Return the [X, Y] coordinate for the center point of the cell that contains the specified text.  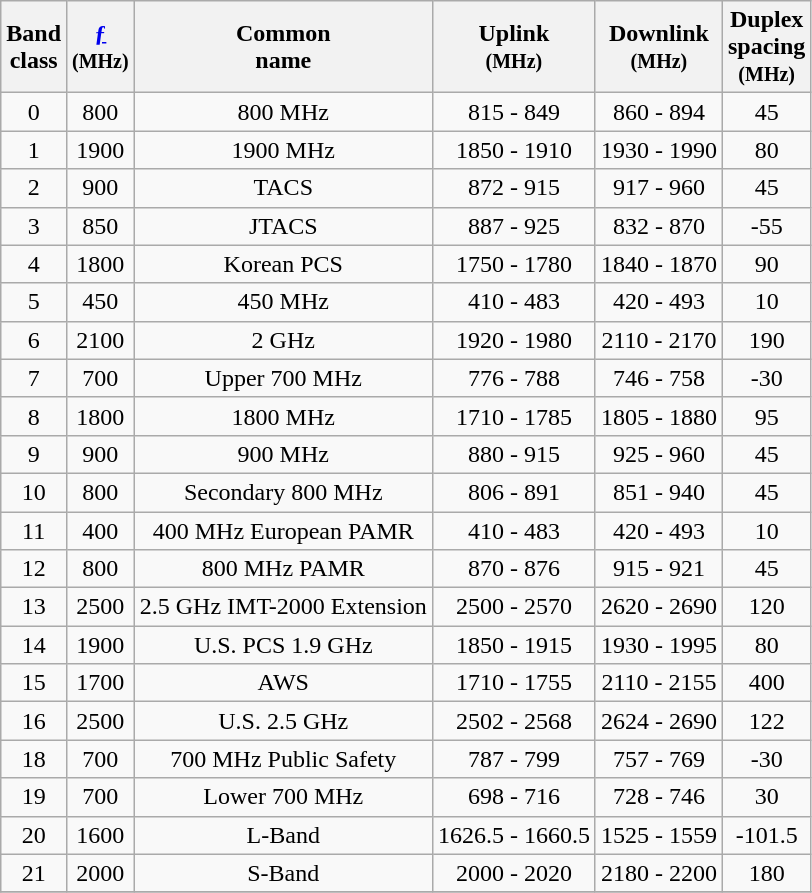
6 [34, 340]
U.S. PCS 1.9 GHz [283, 645]
872 - 915 [514, 188]
Korean PCS [283, 264]
1600 [101, 835]
JTACS [283, 226]
728 - 746 [658, 797]
450 MHz [283, 302]
15 [34, 683]
-101.5 [766, 835]
3 [34, 226]
915 - 921 [658, 569]
2 GHz [283, 340]
-55 [766, 226]
1710 - 1785 [514, 416]
757 - 769 [658, 759]
2502 - 2568 [514, 721]
2000 - 2020 [514, 873]
ƒ (MHz) [101, 47]
7 [34, 378]
20 [34, 835]
1850 - 1910 [514, 150]
1840 - 1870 [658, 264]
5 [34, 302]
4 [34, 264]
2180 - 2200 [658, 873]
Band class [34, 47]
Secondary 800 MHz [283, 492]
90 [766, 264]
746 - 758 [658, 378]
2624 - 2690 [658, 721]
0 [34, 112]
13 [34, 607]
AWS [283, 683]
776 - 788 [514, 378]
1805 - 1880 [658, 416]
1525 - 1559 [658, 835]
1900 MHz [283, 150]
887 - 925 [514, 226]
12 [34, 569]
120 [766, 607]
U.S. 2.5 GHz [283, 721]
698 - 716 [514, 797]
S-Band [283, 873]
1920 - 1980 [514, 340]
2.5 GHz IMT-2000 Extension [283, 607]
95 [766, 416]
787 - 799 [514, 759]
Uplink (MHz) [514, 47]
1930 - 1995 [658, 645]
Lower 700 MHz [283, 797]
16 [34, 721]
1850 - 1915 [514, 645]
2100 [101, 340]
700 MHz Public Safety [283, 759]
30 [766, 797]
11 [34, 531]
14 [34, 645]
400 MHz European PAMR [283, 531]
800 MHz PAMR [283, 569]
21 [34, 873]
1700 [101, 683]
TACS [283, 188]
2500 - 2570 [514, 607]
800 MHz [283, 112]
L-Band [283, 835]
Common name [283, 47]
1930 - 1990 [658, 150]
Upper 700 MHz [283, 378]
815 - 849 [514, 112]
Duplex spacing (MHz) [766, 47]
Downlink(MHz) [658, 47]
19 [34, 797]
18 [34, 759]
917 - 960 [658, 188]
1750 - 1780 [514, 264]
122 [766, 721]
1710 - 1755 [514, 683]
860 - 894 [658, 112]
851 - 940 [658, 492]
180 [766, 873]
870 - 876 [514, 569]
1800 MHz [283, 416]
9 [34, 454]
1626.5 - 1660.5 [514, 835]
190 [766, 340]
900 MHz [283, 454]
806 - 891 [514, 492]
880 - 915 [514, 454]
2 [34, 188]
2110 - 2155 [658, 683]
450 [101, 302]
8 [34, 416]
925 - 960 [658, 454]
832 - 870 [658, 226]
2110 - 2170 [658, 340]
2620 - 2690 [658, 607]
2000 [101, 873]
1 [34, 150]
850 [101, 226]
